Provide the [x, y] coordinate of the cell's center where the given text is located.  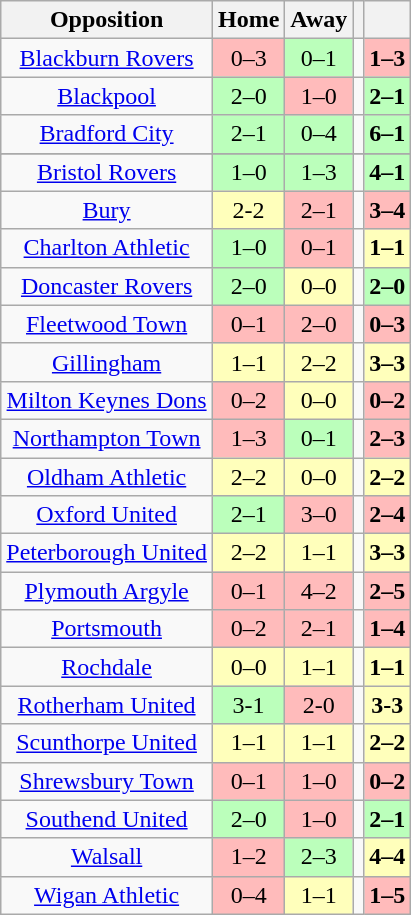
4–1 [388, 172]
1–4 [388, 629]
3–0 [319, 515]
Scunthorpe United [107, 743]
Wigan Athletic [107, 895]
Northampton Town [107, 438]
3-1 [248, 705]
2-0 [319, 705]
1–2 [248, 857]
Blackburn Rovers [107, 58]
Home [248, 20]
6–1 [388, 134]
Bradford City [107, 134]
Bury [107, 210]
Doncaster Rovers [107, 286]
Bristol Rovers [107, 172]
Rotherham United [107, 705]
Gillingham [107, 362]
Shrewsbury Town [107, 781]
Blackpool [107, 96]
Walsall [107, 857]
4–2 [319, 591]
Peterborough United [107, 553]
1–5 [388, 895]
2–4 [388, 515]
Southend United [107, 819]
Fleetwood Town [107, 324]
Charlton Athletic [107, 248]
3-3 [388, 705]
Oxford United [107, 515]
2–5 [388, 591]
Portsmouth [107, 629]
Oldham Athletic [107, 477]
Away [319, 20]
Plymouth Argyle [107, 591]
4–4 [388, 857]
Rochdale [107, 667]
2-2 [248, 210]
Opposition [107, 20]
Milton Keynes Dons [107, 400]
3–4 [388, 210]
